Return the [x, y] coordinate for the center point of the cell that contains the specified text.  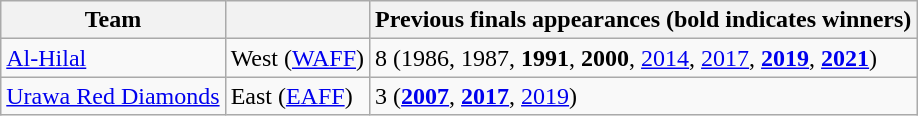
Previous finals appearances (bold indicates winners) [644, 20]
Urawa Red Diamonds [113, 96]
East (EAFF) [297, 96]
West (WAFF) [297, 58]
3 (2007, 2017, 2019) [644, 96]
Al-Hilal [113, 58]
Team [113, 20]
8 (1986, 1987, 1991, 2000, 2014, 2017, 2019, 2021) [644, 58]
